Determine the (X, Y) coordinate at the center of the cell enclosing the given text.  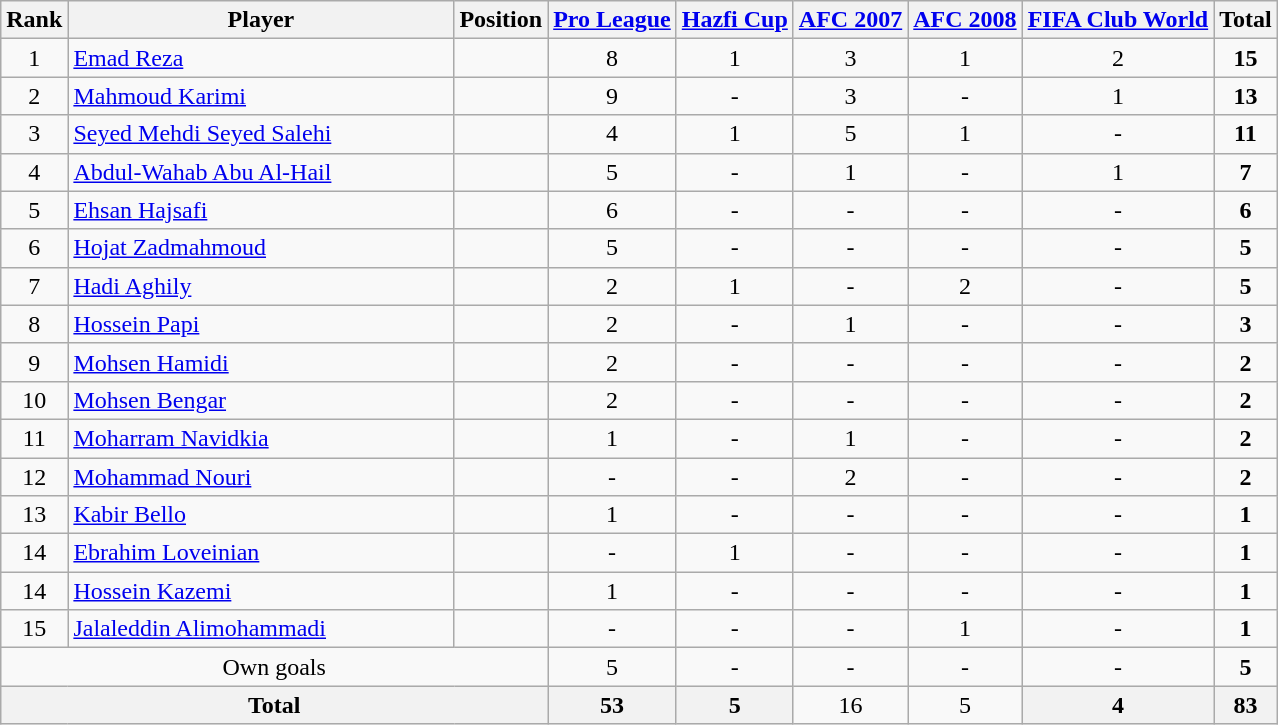
Player (261, 20)
53 (612, 705)
Position (501, 20)
Hazfi Cup (734, 20)
Jalaleddin Alimohammadi (261, 629)
Mohammad Nouri (261, 477)
Abdul-Wahab Abu Al-Hail (261, 172)
AFC 2007 (850, 20)
Hadi Aghily (261, 286)
Kabir Bello (261, 515)
Seyed Mehdi Seyed Salehi (261, 134)
Mohsen Hamidi (261, 362)
Ehsan Hajsafi (261, 210)
10 (34, 400)
83 (1246, 705)
Hossein Kazemi (261, 591)
AFC 2008 (965, 20)
Rank (34, 20)
Ebrahim Loveinian (261, 553)
Mahmoud Karimi (261, 96)
Moharram Navidkia (261, 438)
Hossein Papi (261, 324)
Mohsen Bengar (261, 400)
FIFA Club World (1118, 20)
Hojat Zadmahmoud (261, 248)
Emad Reza (261, 58)
Pro League (612, 20)
16 (850, 705)
Own goals (274, 667)
12 (34, 477)
